Search for the cell housing the specified text and yield its [x, y] center coordinate. 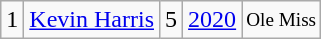
5 [172, 20]
2020 [212, 20]
Ole Miss [282, 20]
Kevin Harris [92, 20]
1 [12, 20]
